Detect which cell encompasses the target text, then output its (x, y) center coordinate. 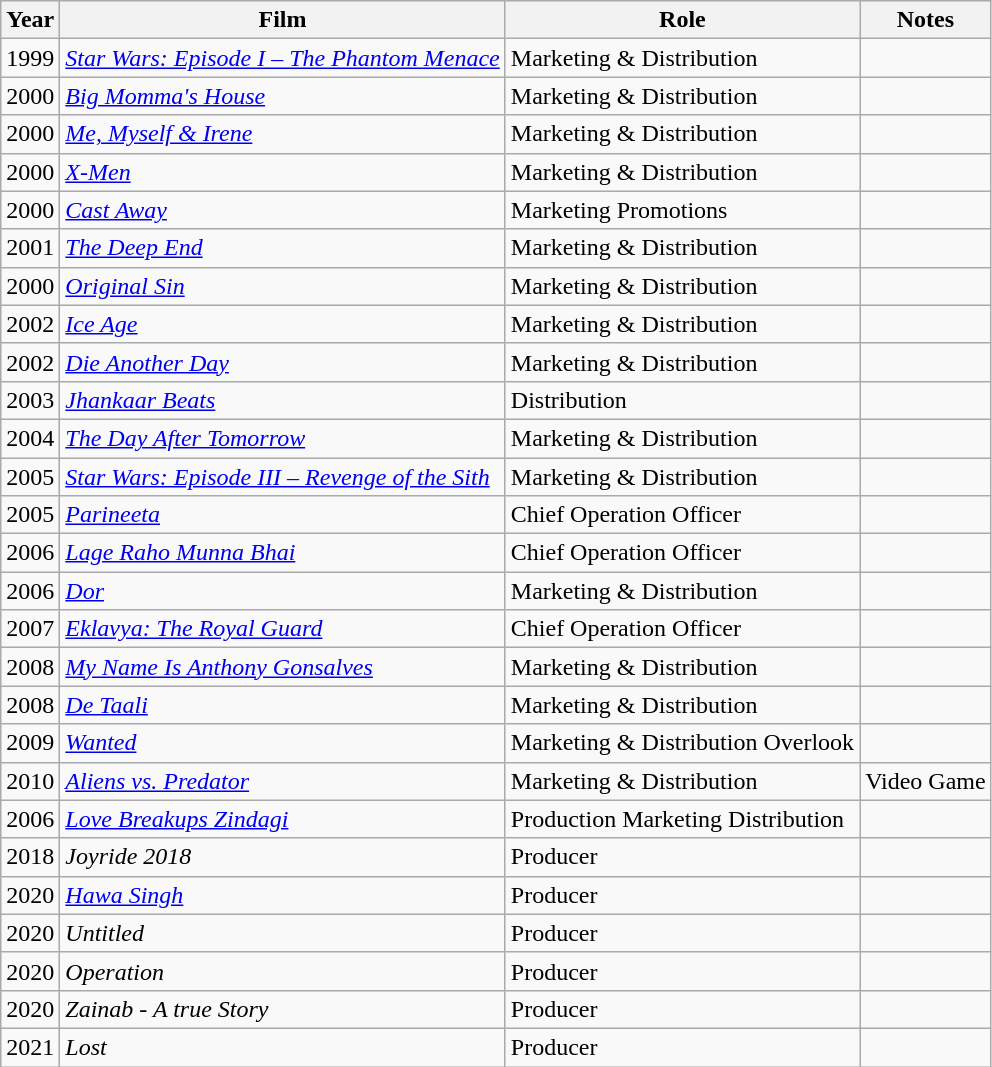
2001 (30, 248)
Star Wars: Episode III – Revenge of the Sith (282, 477)
2004 (30, 438)
Joyride 2018 (282, 857)
Marketing & Distribution Overlook (682, 743)
X-Men (282, 172)
Production Marketing Distribution (682, 819)
Operation (282, 971)
2003 (30, 400)
2021 (30, 1047)
Hawa Singh (282, 895)
Eklavya: The Royal Guard (282, 629)
Jhankaar Beats (282, 400)
2007 (30, 629)
Dor (282, 591)
Original Sin (282, 286)
Me, Myself & Irene (282, 134)
Marketing Promotions (682, 210)
2018 (30, 857)
2010 (30, 781)
Wanted (282, 743)
Year (30, 20)
Big Momma's House (282, 96)
Film (282, 20)
Lage Raho Munna Bhai (282, 553)
Distribution (682, 400)
Notes (926, 20)
The Day After Tomorrow (282, 438)
Parineeta (282, 515)
Role (682, 20)
Star Wars: Episode I – The Phantom Menace (282, 58)
Video Game (926, 781)
Untitled (282, 933)
Die Another Day (282, 362)
Lost (282, 1047)
Ice Age (282, 324)
De Taali (282, 705)
1999 (30, 58)
My Name Is Anthony Gonsalves (282, 667)
Aliens vs. Predator (282, 781)
Cast Away (282, 210)
Zainab - A true Story (282, 1009)
2009 (30, 743)
The Deep End (282, 248)
Love Breakups Zindagi (282, 819)
